Search for the cell housing the specified text and yield its (X, Y) center coordinate. 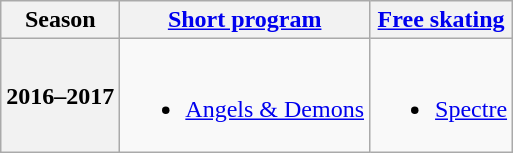
Short program (245, 20)
Season (60, 20)
Free skating (442, 20)
Angels & Demons (245, 96)
2016–2017 (60, 96)
Spectre (442, 96)
